Find where the given text appears and provide that cell's center as (x, y) coordinate. 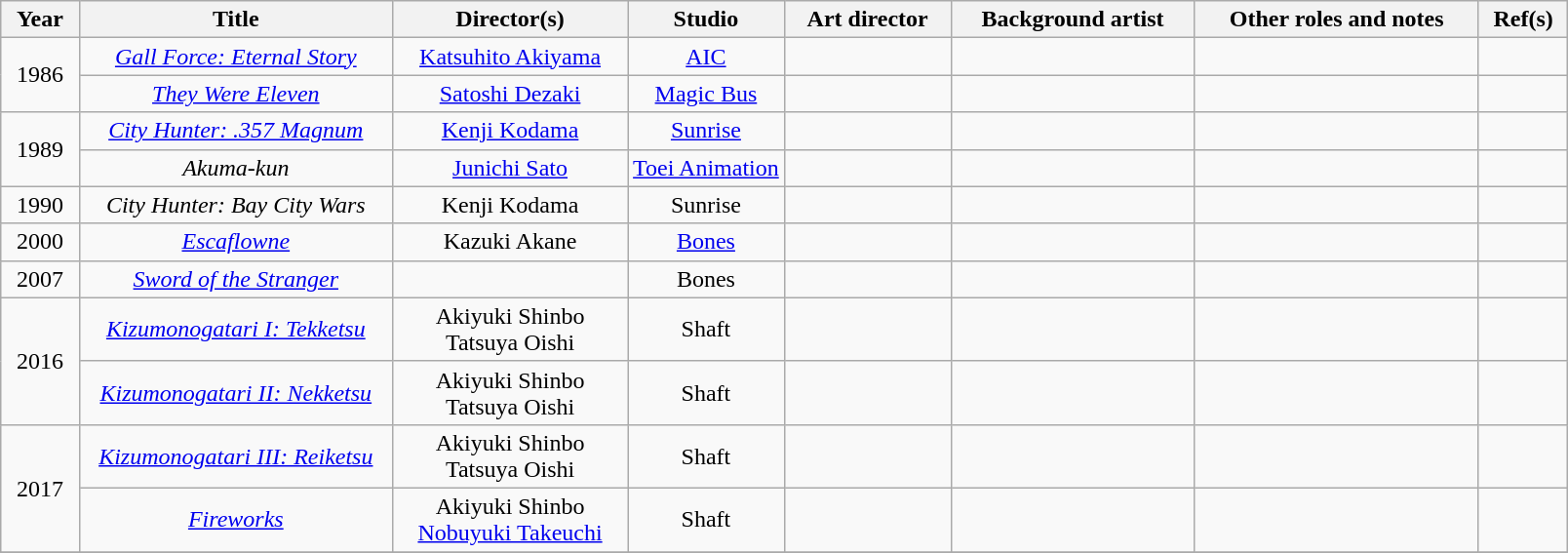
Art director (868, 20)
Kizumonogatari I: Tekketsu (236, 330)
Kizumonogatari III: Reiketsu (236, 456)
Magic Bus (706, 94)
Director(s) (511, 20)
Toei Animation (706, 168)
Junichi Sato (511, 168)
Kazuki Akane (511, 242)
Katsuhito Akiyama (511, 57)
2017 (40, 488)
1986 (40, 75)
Fireworks (236, 519)
Year (40, 20)
Studio (706, 20)
Akuma-kun (236, 168)
Other roles and notes (1336, 20)
City Hunter: .357 Magnum (236, 131)
2000 (40, 242)
City Hunter: Bay City Wars (236, 205)
Background artist (1073, 20)
2007 (40, 279)
Sword of the Stranger (236, 279)
Akiyuki ShinboNobuyuki Takeuchi (511, 519)
2016 (40, 361)
Title (236, 20)
AIC (706, 57)
Satoshi Dezaki (511, 94)
Gall Force: Eternal Story (236, 57)
Escaflowne (236, 242)
Kizumonogatari II: Nekketsu (236, 392)
They Were Eleven (236, 94)
Ref(s) (1523, 20)
1990 (40, 205)
1989 (40, 149)
